Extract the [X, Y] coordinate from the center of the cell holding the provided text.  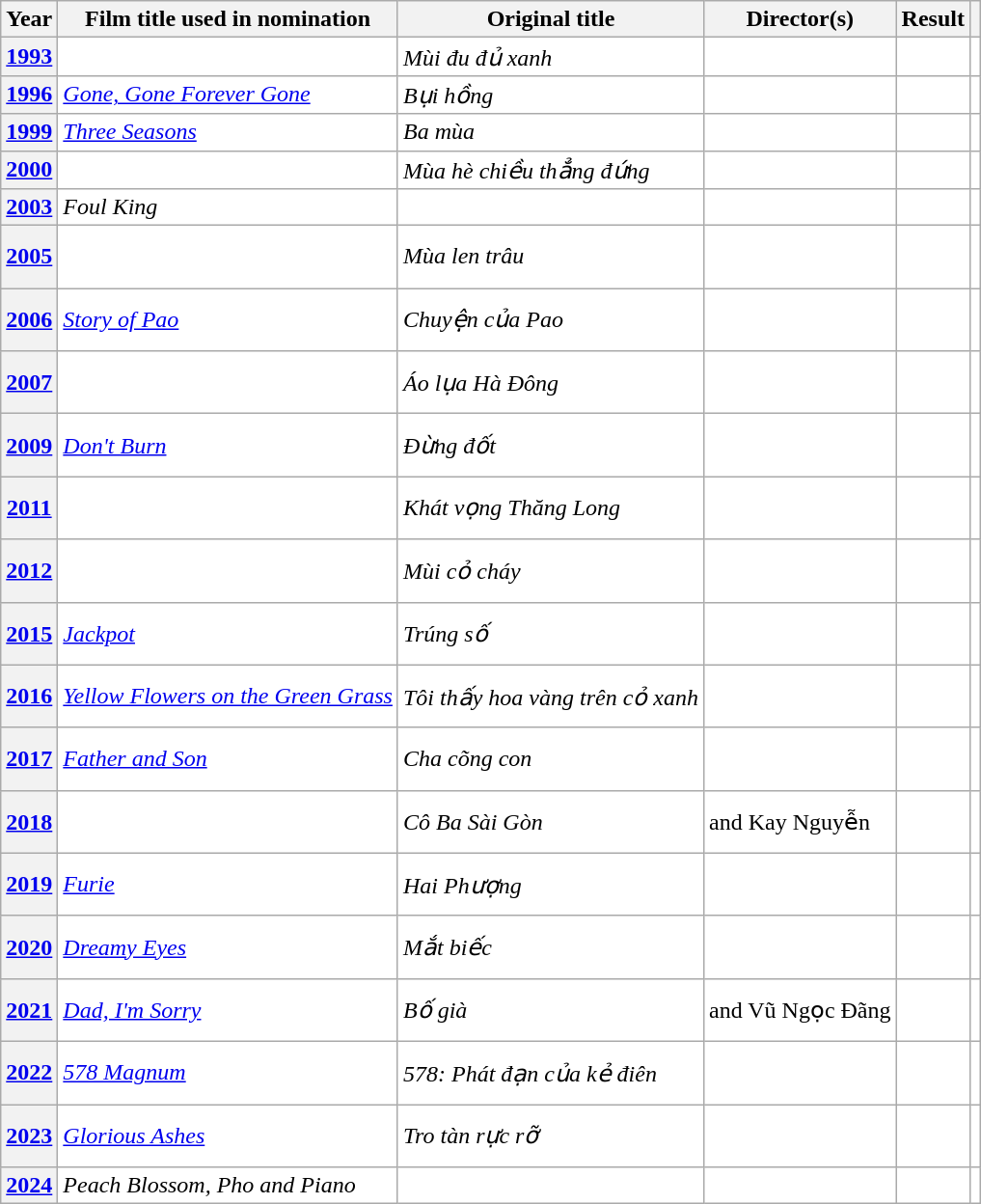
Tro tàn rực rỡ [550, 1135]
Mùi đu đủ xanh [550, 57]
Mùa len trâu [550, 257]
Gone, Gone Forever Gone [228, 95]
Trúng số [550, 633]
Film title used in nomination [228, 19]
2016 [29, 697]
Result [933, 19]
Dreamy Eyes [228, 947]
2024 [29, 1186]
Furie [228, 884]
2022 [29, 1073]
Mùi cỏ cháy [550, 571]
2020 [29, 947]
Ba mùa [550, 132]
Bố già [550, 1009]
Director(s) [800, 19]
Hai Phượng [550, 884]
2018 [29, 822]
2021 [29, 1009]
Tôi thấy hoa vàng trên cỏ xanh [550, 697]
2005 [29, 257]
2017 [29, 758]
Mùa hè chiều thẳng đứng [550, 170]
578 Magnum [228, 1073]
1993 [29, 57]
Mắt biếc [550, 947]
and Kay Nguyễn [800, 822]
Cô Ba Sài Gòn [550, 822]
Áo lụa Hà Đông [550, 382]
Dad, I'm Sorry [228, 1009]
2006 [29, 320]
2007 [29, 382]
Bụi hồng [550, 95]
Don't Burn [228, 446]
1996 [29, 95]
2019 [29, 884]
2011 [29, 507]
Year [29, 19]
Father and Son [228, 758]
Jackpot [228, 633]
2003 [29, 207]
Peach Blossom, Pho and Piano [228, 1186]
Glorious Ashes [228, 1135]
2009 [29, 446]
Đừng đốt [550, 446]
Chuyện của Pao [550, 320]
2012 [29, 571]
Three Seasons [228, 132]
Story of Pao [228, 320]
2000 [29, 170]
578: Phát đạn của kẻ điên [550, 1073]
Foul King [228, 207]
1999 [29, 132]
and Vũ Ngọc Đãng [800, 1009]
2023 [29, 1135]
Cha cõng con [550, 758]
Yellow Flowers on the Green Grass [228, 697]
2015 [29, 633]
Khát vọng Thăng Long [550, 507]
Original title [550, 19]
